Extract the (x, y) coordinate from the center of the cell holding the provided text.  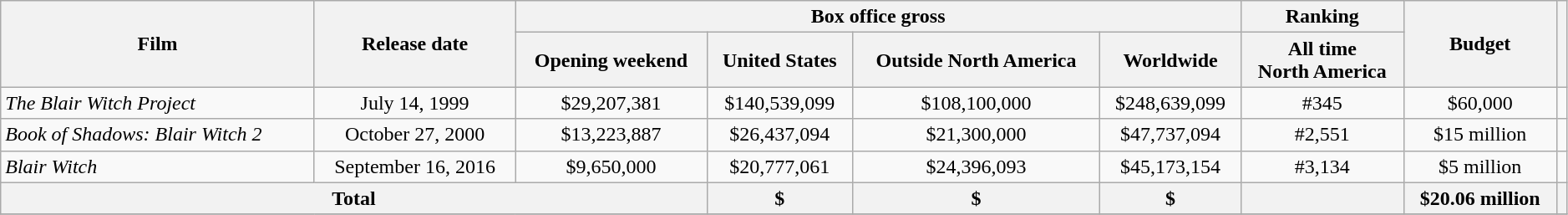
$140,539,099 (779, 103)
$60,000 (1480, 103)
Box office gross (879, 17)
United States (779, 60)
July 14, 1999 (414, 103)
#345 (1322, 103)
$13,223,887 (611, 135)
$47,737,094 (1171, 135)
Blair Witch (158, 166)
$108,100,000 (976, 103)
$45,173,154 (1171, 166)
Budget (1480, 44)
$5 million (1480, 166)
Book of Shadows: Blair Witch 2 (158, 135)
$20.06 million (1480, 198)
All timeNorth America (1322, 60)
$9,650,000 (611, 166)
Opening weekend (611, 60)
Total (354, 198)
$20,777,061 (779, 166)
Ranking (1322, 17)
Outside North America (976, 60)
September 16, 2016 (414, 166)
#3,134 (1322, 166)
$24,396,093 (976, 166)
$29,207,381 (611, 103)
October 27, 2000 (414, 135)
Film (158, 44)
$21,300,000 (976, 135)
$248,639,099 (1171, 103)
The Blair Witch Project (158, 103)
Worldwide (1171, 60)
#2,551 (1322, 135)
Release date (414, 44)
$26,437,094 (779, 135)
$15 million (1480, 135)
